Provide the (X, Y) coordinate of the cell's center where the given text is located.  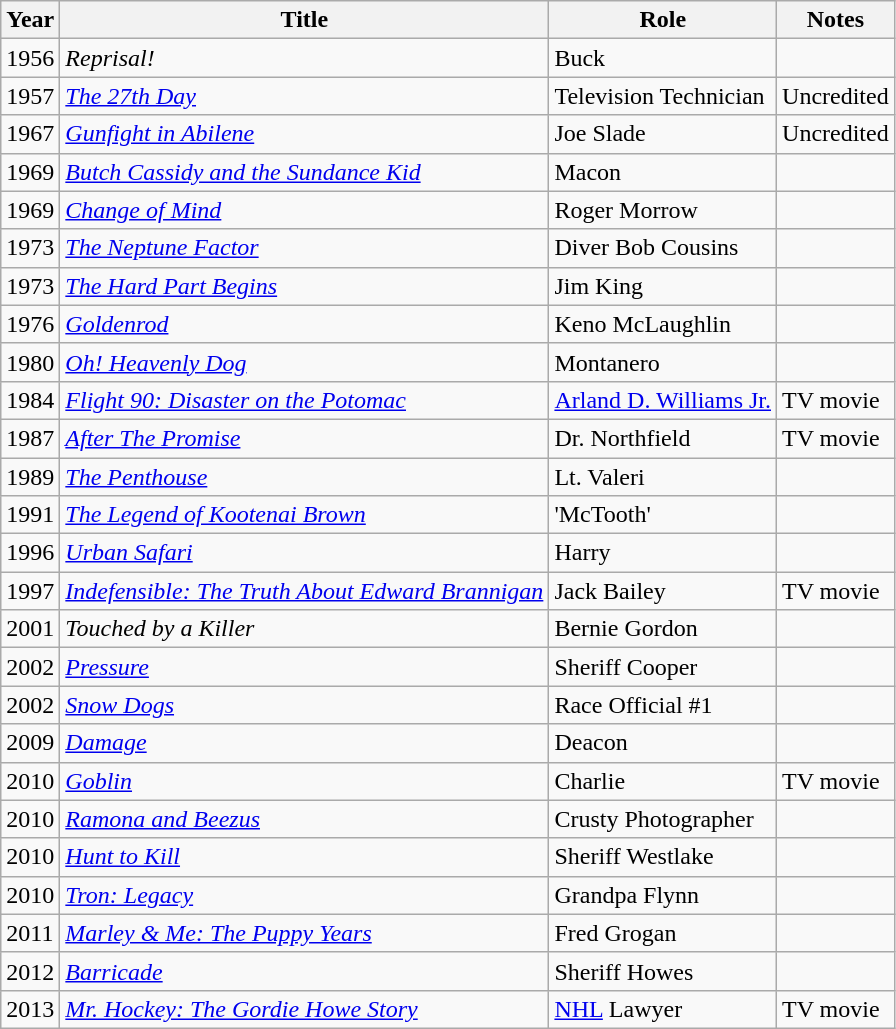
Jack Bailey (663, 591)
1987 (30, 438)
Harry (663, 553)
Butch Cassidy and the Sundance Kid (304, 172)
The Hard Part Begins (304, 286)
Notes (836, 20)
Jim King (663, 286)
Roger Morrow (663, 210)
Grandpa Flynn (663, 895)
Role (663, 20)
1989 (30, 477)
Sheriff Westlake (663, 857)
1991 (30, 515)
Montanero (663, 362)
Pressure (304, 667)
The Neptune Factor (304, 248)
Dr. Northfield (663, 438)
'McTooth' (663, 515)
2009 (30, 743)
Sheriff Cooper (663, 667)
Tron: Legacy (304, 895)
The Legend of Kootenai Brown (304, 515)
Buck (663, 58)
2012 (30, 971)
Gunfight in Abilene (304, 134)
Indefensible: The Truth About Edward Brannigan (304, 591)
Fred Grogan (663, 933)
Hunt to Kill (304, 857)
After The Promise (304, 438)
Marley & Me: The Puppy Years (304, 933)
Oh! Heavenly Dog (304, 362)
Crusty Photographer (663, 819)
Touched by a Killer (304, 629)
Ramona and Beezus (304, 819)
Keno McLaughlin (663, 324)
Lt. Valeri (663, 477)
The Penthouse (304, 477)
Bernie Gordon (663, 629)
Deacon (663, 743)
Mr. Hockey: The Gordie Howe Story (304, 1009)
Diver Bob Cousins (663, 248)
Arland D. Williams Jr. (663, 400)
Goldenrod (304, 324)
Reprisal! (304, 58)
Barricade (304, 971)
The 27th Day (304, 96)
2013 (30, 1009)
2001 (30, 629)
Race Official #1 (663, 705)
Macon (663, 172)
Title (304, 20)
1976 (30, 324)
Goblin (304, 781)
2011 (30, 933)
1957 (30, 96)
Snow Dogs (304, 705)
1956 (30, 58)
Year (30, 20)
Damage (304, 743)
NHL Lawyer (663, 1009)
Flight 90: Disaster on the Potomac (304, 400)
Television Technician (663, 96)
1980 (30, 362)
Sheriff Howes (663, 971)
Charlie (663, 781)
Joe Slade (663, 134)
Urban Safari (304, 553)
1967 (30, 134)
1984 (30, 400)
Change of Mind (304, 210)
1997 (30, 591)
1996 (30, 553)
